Return the (x, y) coordinate for the center point of the cell that contains the specified text.  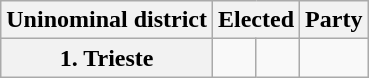
Uninominal district (107, 20)
1. Trieste (107, 58)
Party (334, 20)
Elected (256, 20)
